Determine the [X, Y] coordinate at the center of the cell enclosing the given text.  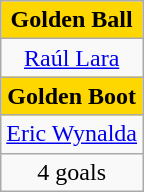
Golden Boot [72, 96]
Golden Ball [72, 20]
Eric Wynalda [72, 134]
4 goals [72, 172]
Raúl Lara [72, 58]
